Extract the (x, y) coordinate from the center of the cell holding the provided text.  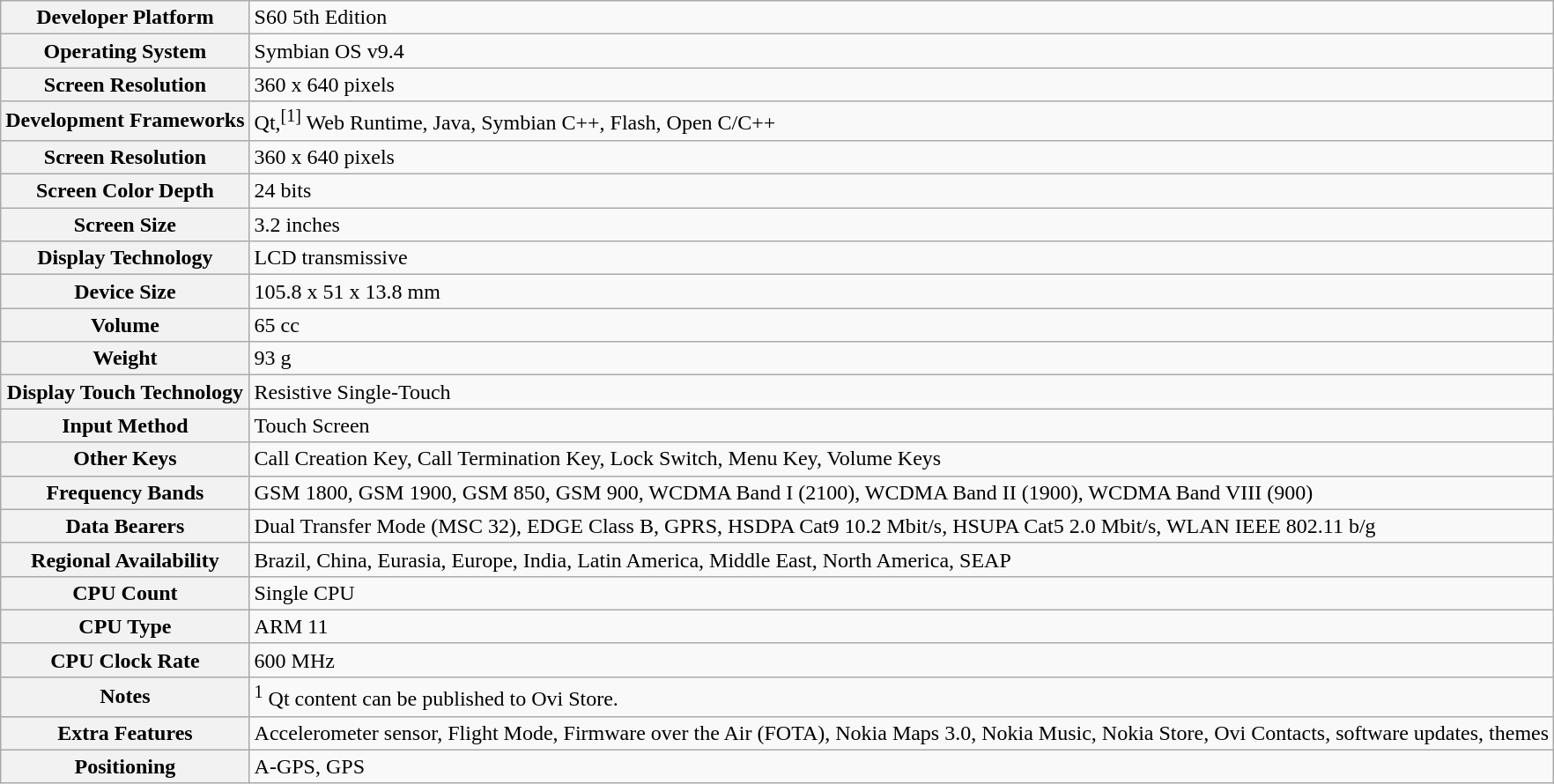
105.8 x 51 x 13.8 mm (902, 292)
Frequency Bands (125, 492)
Touch Screen (902, 425)
Development Frameworks (125, 122)
Symbian OS v9.4 (902, 51)
Screen Size (125, 225)
Call Creation Key, Call Termination Key, Lock Switch, Menu Key, Volume Keys (902, 459)
93 g (902, 359)
600 MHz (902, 660)
CPU Count (125, 593)
ARM 11 (902, 626)
Extra Features (125, 733)
S60 5th Edition (902, 18)
Operating System (125, 51)
Qt,[1] Web Runtime, Java, Symbian C++, Flash, Open C/C++ (902, 122)
Volume (125, 325)
Input Method (125, 425)
Developer Platform (125, 18)
Display Touch Technology (125, 392)
Weight (125, 359)
CPU Type (125, 626)
Notes (125, 696)
Brazil, China, Eurasia, Europe, India, Latin America, Middle East, North America, SEAP (902, 559)
A-GPS, GPS (902, 766)
Positioning (125, 766)
Other Keys (125, 459)
Regional Availability (125, 559)
Single CPU (902, 593)
Device Size (125, 292)
CPU Clock Rate (125, 660)
Display Technology (125, 258)
65 cc (902, 325)
Resistive Single-Touch (902, 392)
LCD transmissive (902, 258)
1 Qt content can be published to Ovi Store. (902, 696)
Accelerometer sensor, Flight Mode, Firmware over the Air (FOTA), Nokia Maps 3.0, Nokia Music, Nokia Store, Ovi Contacts, software updates, themes (902, 733)
Dual Transfer Mode (MSC 32), EDGE Class B, GPRS, HSDPA Cat9 10.2 Mbit/s, HSUPA Cat5 2.0 Mbit/s, WLAN IEEE 802.11 b/g (902, 526)
24 bits (902, 191)
Screen Color Depth (125, 191)
3.2 inches (902, 225)
GSM 1800, GSM 1900, GSM 850, GSM 900, WCDMA Band I (2100), WCDMA Band II (1900), WCDMA Band VIII (900) (902, 492)
Data Bearers (125, 526)
